Return [X, Y] of the center of cell containing provided text 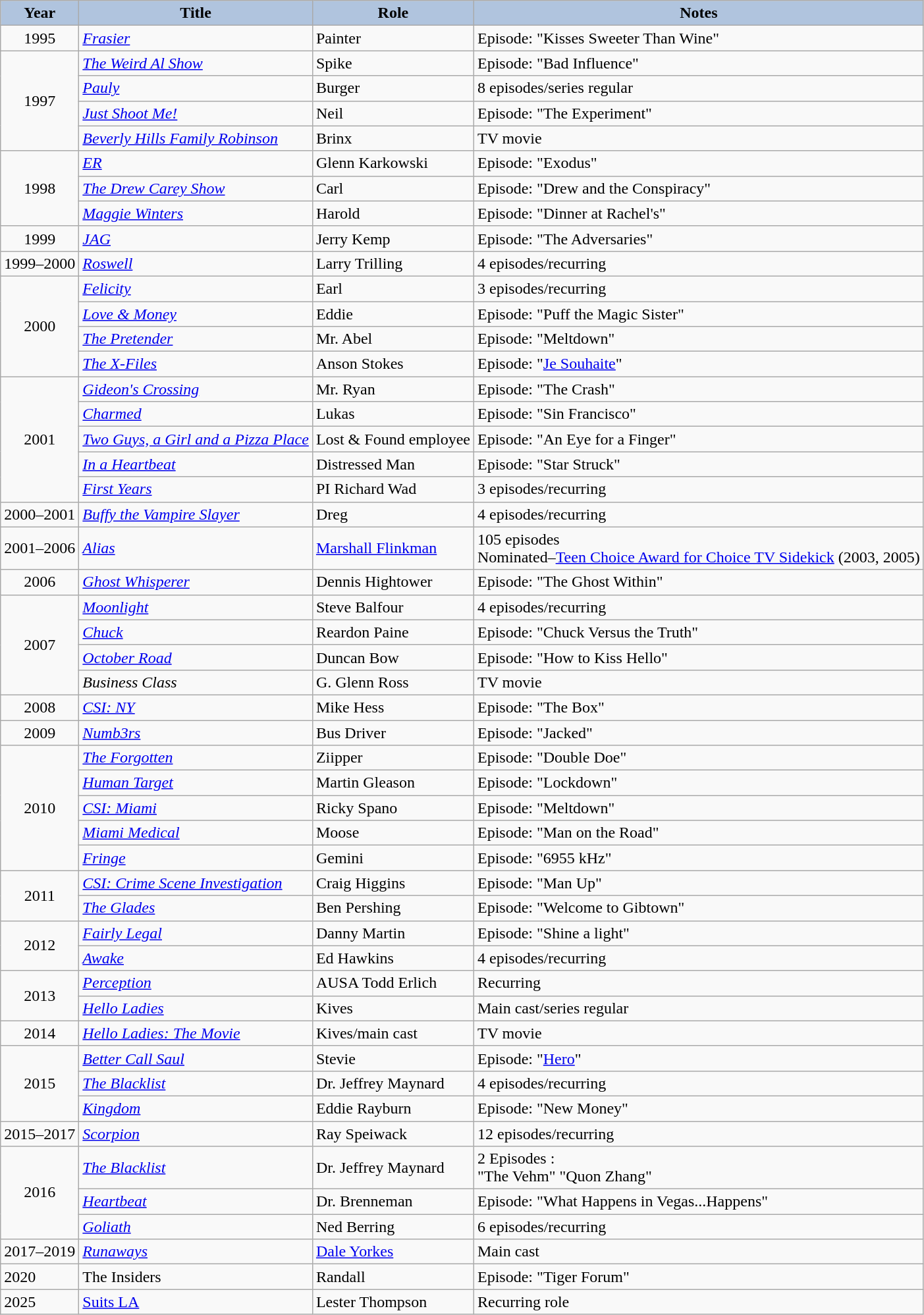
Martin Gleason [393, 783]
Hello Ladies [196, 1008]
Episode: "The Ghost Within" [698, 582]
Harold [393, 213]
Notes [698, 13]
Burger [393, 88]
Reardon Paine [393, 632]
Gideon's Crossing [196, 389]
Ray Speiwack [393, 1133]
ER [196, 163]
In a Heartbeat [196, 464]
Fringe [196, 858]
Carl [393, 188]
Ed Hawkins [393, 958]
Earl [393, 288]
Episode: "Sin Francisco" [698, 414]
Episode: "Je Souhaite" [698, 364]
Gemini [393, 858]
Episode: "Chuck Versus the Truth" [698, 632]
Neil [393, 113]
Episode: "Welcome to Gibtown" [698, 908]
Lester Thompson [393, 1302]
Mr. Abel [393, 339]
Spike [393, 63]
Dennis Hightower [393, 582]
Better Call Saul [196, 1058]
Steve Balfour [393, 607]
Randall [393, 1277]
2001–2006 [40, 548]
1995 [40, 38]
Ricky Spano [393, 808]
Roswell [196, 263]
Miami Medical [196, 833]
1997 [40, 101]
Two Guys, a Girl and a Pizza Place [196, 439]
Episode: "The Box" [698, 707]
Ghost Whisperer [196, 582]
Episode: "Kisses Sweeter Than Wine" [698, 38]
Episode: "Shine a light" [698, 933]
Craig Higgins [393, 883]
2012 [40, 946]
Alias [196, 548]
Duncan Bow [393, 657]
2 Episodes :"The Vehm" "Quon Zhang" [698, 1168]
Awake [196, 958]
105 episodesNominated–Teen Choice Award for Choice TV Sidekick (2003, 2005) [698, 548]
PI Richard Wad [393, 489]
Recurring [698, 983]
Just Shoot Me! [196, 113]
CSI: Miami [196, 808]
Human Target [196, 783]
Chuck [196, 632]
2001 [40, 439]
G. Glenn Ross [393, 682]
Runaways [196, 1252]
Episode: "Hero" [698, 1058]
Kingdom [196, 1108]
The Forgotten [196, 758]
Episode: "Drew and the Conspiracy" [698, 188]
Role [393, 13]
Larry Trilling [393, 263]
Lost & Found employee [393, 439]
October Road [196, 657]
Pauly [196, 88]
CSI: Crime Scene Investigation [196, 883]
Main cast/series regular [698, 1008]
Episode: "Jacked" [698, 733]
1998 [40, 188]
Episode: "How to Kiss Hello" [698, 657]
Dr. Brenneman [393, 1202]
Goliath [196, 1227]
Moonlight [196, 607]
Episode: "The Adversaries" [698, 238]
Episode: "Man on the Road" [698, 833]
Eddie Rayburn [393, 1108]
2020 [40, 1277]
Stevie [393, 1058]
Hello Ladies: The Movie [196, 1033]
Ned Berring [393, 1227]
Business Class [196, 682]
The Insiders [196, 1277]
Anson Stokes [393, 364]
8 episodes/series regular [698, 88]
Brinx [393, 138]
Recurring role [698, 1302]
2000–2001 [40, 514]
Ziipper [393, 758]
Maggie Winters [196, 213]
2007 [40, 645]
Episode: "The Crash" [698, 389]
Episode: "New Money" [698, 1108]
2025 [40, 1302]
CSI: NY [196, 707]
Episode: "Puff the Magic Sister" [698, 314]
Buffy the Vampire Slayer [196, 514]
2015 [40, 1083]
Numb3rs [196, 733]
6 episodes/recurring [698, 1227]
First Years [196, 489]
Episode: "Double Doe" [698, 758]
2014 [40, 1033]
Dale Yorkes [393, 1252]
2006 [40, 582]
Frasier [196, 38]
The Drew Carey Show [196, 188]
Fairly Legal [196, 933]
Eddie [393, 314]
Bus Driver [393, 733]
The Pretender [196, 339]
Ben Pershing [393, 908]
Mr. Ryan [393, 389]
Episode: "Lockdown" [698, 783]
Episode: "Dinner at Rachel's" [698, 213]
Beverly Hills Family Robinson [196, 138]
The Weird Al Show [196, 63]
2008 [40, 707]
1999–2000 [40, 263]
Suits LA [196, 1302]
JAG [196, 238]
Charmed [196, 414]
Perception [196, 983]
Episode: "Tiger Forum" [698, 1277]
Glenn Karkowski [393, 163]
Title [196, 13]
2015–2017 [40, 1133]
The X-Files [196, 364]
Moose [393, 833]
Jerry Kemp [393, 238]
Episode: "The Experiment" [698, 113]
Episode: "Star Struck" [698, 464]
2011 [40, 896]
Lukas [393, 414]
2016 [40, 1193]
Kives [393, 1008]
2000 [40, 326]
Episode: "Man Up" [698, 883]
Episode: "Exodus" [698, 163]
Episode: "An Eye for a Finger" [698, 439]
Mike Hess [393, 707]
1999 [40, 238]
Marshall Flinkman [393, 548]
2013 [40, 996]
The Glades [196, 908]
Heartbeat [196, 1202]
Scorpion [196, 1133]
2017–2019 [40, 1252]
Main cast [698, 1252]
Episode: "Bad Influence" [698, 63]
AUSA Todd Erlich [393, 983]
2010 [40, 808]
Love & Money [196, 314]
12 episodes/recurring [698, 1133]
Episode: "What Happens in Vegas...Happens" [698, 1202]
Distressed Man [393, 464]
Year [40, 13]
2009 [40, 733]
Kives/main cast [393, 1033]
Felicity [196, 288]
Danny Martin [393, 933]
Dreg [393, 514]
Episode: "6955 kHz" [698, 858]
Painter [393, 38]
